Return [x, y] of the center of cell containing provided text 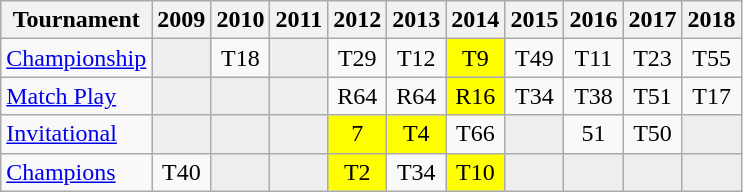
2017 [652, 20]
2014 [476, 20]
2013 [416, 20]
2011 [299, 20]
2016 [594, 20]
Championship [76, 58]
R16 [476, 96]
T49 [534, 58]
Invitational [76, 134]
2009 [182, 20]
T51 [652, 96]
2010 [240, 20]
2018 [712, 20]
T55 [712, 58]
51 [594, 134]
2012 [358, 20]
T17 [712, 96]
T18 [240, 58]
T9 [476, 58]
T50 [652, 134]
T10 [476, 172]
Tournament [76, 20]
2015 [534, 20]
Match Play [76, 96]
T11 [594, 58]
T66 [476, 134]
T40 [182, 172]
7 [358, 134]
T38 [594, 96]
T2 [358, 172]
Champions [76, 172]
T4 [416, 134]
T23 [652, 58]
T12 [416, 58]
T29 [358, 58]
